Identify which cell holds the provided text, then report its [x, y] central coordinate. 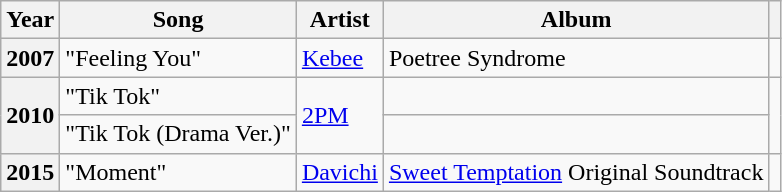
Poetree Syndrome [576, 58]
Davichi [340, 172]
"Tik Tok (Drama Ver.)" [178, 134]
2010 [30, 115]
"Tik Tok" [178, 96]
2007 [30, 58]
"Moment" [178, 172]
Song [178, 20]
Year [30, 20]
Artist [340, 20]
2PM [340, 115]
"Feeling You" [178, 58]
Album [576, 20]
Sweet Temptation Original Soundtrack [576, 172]
Kebee [340, 58]
2015 [30, 172]
